Determine the [X, Y] coordinate at the center of the cell enclosing the given text.  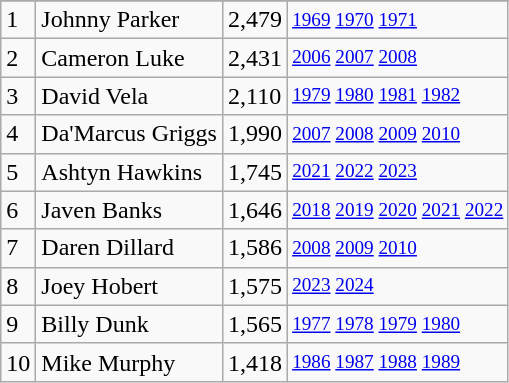
Johnny Parker [130, 20]
2023 2024 [398, 286]
2,110 [254, 96]
1986 1987 1988 1989 [398, 362]
Joey Hobert [130, 286]
David Vela [130, 96]
Daren Dillard [130, 248]
1 [18, 20]
1,990 [254, 134]
9 [18, 324]
5 [18, 172]
1,418 [254, 362]
2008 2009 2010 [398, 248]
1977 1978 1979 1980 [398, 324]
3 [18, 96]
Javen Banks [130, 210]
Mike Murphy [130, 362]
2,479 [254, 20]
1,646 [254, 210]
Da'Marcus Griggs [130, 134]
2007 2008 2009 2010 [398, 134]
Ashtyn Hawkins [130, 172]
1,745 [254, 172]
Cameron Luke [130, 58]
1,586 [254, 248]
2006 2007 2008 [398, 58]
Billy Dunk [130, 324]
1,565 [254, 324]
1969 1970 1971 [398, 20]
2018 2019 2020 2021 2022 [398, 210]
7 [18, 248]
8 [18, 286]
10 [18, 362]
1979 1980 1981 1982 [398, 96]
1,575 [254, 286]
4 [18, 134]
2021 2022 2023 [398, 172]
6 [18, 210]
2 [18, 58]
2,431 [254, 58]
